Find where the given text appears and provide that cell's center as (X, Y) coordinate. 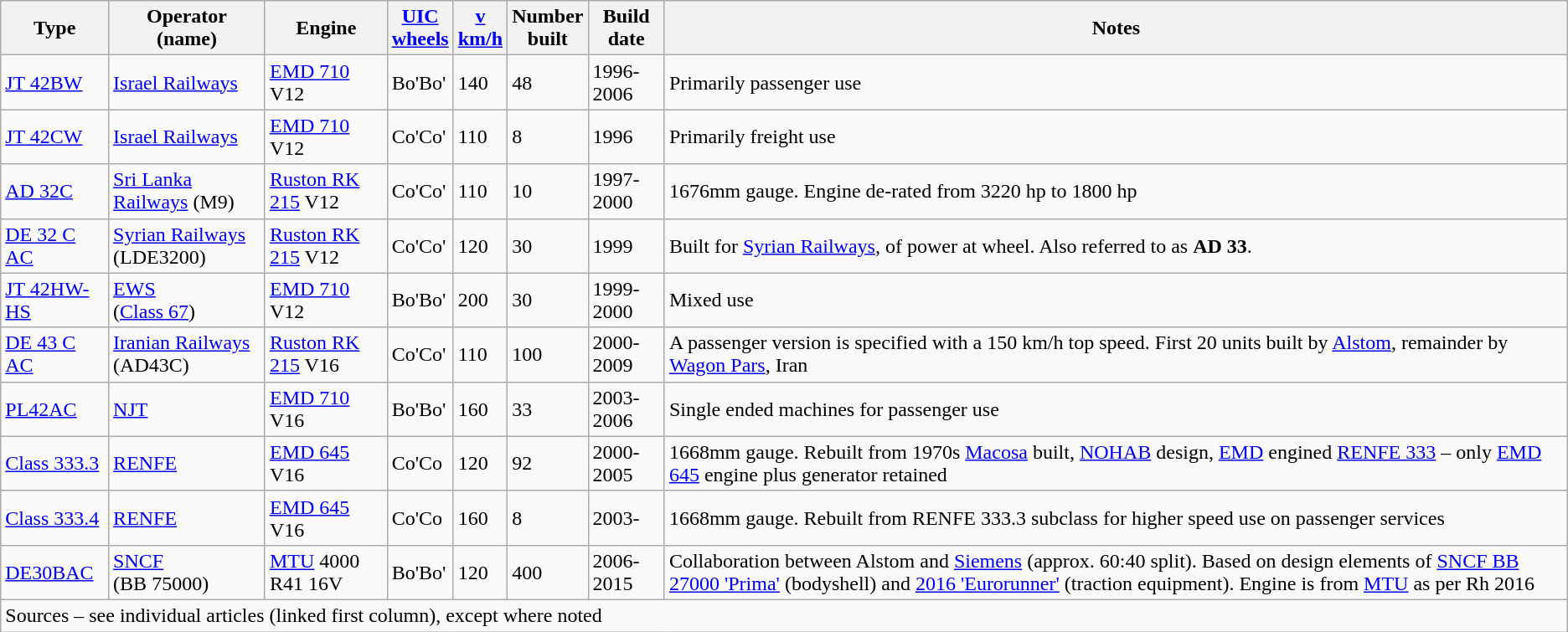
EMD 710 V16 (326, 408)
10 (548, 191)
2000-2009 (627, 355)
Operator(name) (188, 28)
UICwheels (420, 28)
33 (548, 408)
JT 42CW (55, 137)
Engine (326, 28)
vkm/h (480, 28)
140 (480, 82)
200 (480, 300)
SNCF(BB 75000) (188, 573)
1997-2000 (627, 191)
DE30BAC (55, 573)
2003-2006 (627, 408)
Single ended machines for passenger use (1116, 408)
JT 42HW-HS (55, 300)
Notes (1116, 28)
Build date (627, 28)
92 (548, 464)
MTU 4000 R41 16V (326, 573)
Numberbuilt (548, 28)
JT 42BW (55, 82)
A passenger version is specified with a 150 km/h top speed. First 20 units built by Alstom, remainder by Wagon Pars, Iran (1116, 355)
EWS(Class 67) (188, 300)
Class 333.3 (55, 464)
1996-2006 (627, 82)
1668mm gauge. Rebuilt from RENFE 333.3 subclass for higher speed use on passenger services (1116, 517)
Sri Lanka Railways (M9) (188, 191)
48 (548, 82)
Primarily freight use (1116, 137)
Ruston RK 215 V16 (326, 355)
Type (55, 28)
DE 32 C AC (55, 246)
Mixed use (1116, 300)
1996 (627, 137)
Iranian Railways(AD43C) (188, 355)
1668mm gauge. Rebuilt from 1970s Macosa built, NOHAB design, EMD engined RENFE 333 – only EMD 645 engine plus generator retained (1116, 464)
400 (548, 573)
AD 32C (55, 191)
PL42AC (55, 408)
1999 (627, 246)
Primarily passenger use (1116, 82)
NJT (188, 408)
1676mm gauge. Engine de-rated from 3220 hp to 1800 hp (1116, 191)
1999-2000 (627, 300)
2006-2015 (627, 573)
Sources – see individual articles (linked first column), except where noted (784, 615)
100 (548, 355)
DE 43 C AC (55, 355)
Built for Syrian Railways, of power at wheel. Also referred to as AD 33. (1116, 246)
2003- (627, 517)
Syrian Railways(LDE3200) (188, 246)
2000-2005 (627, 464)
Class 333.4 (55, 517)
